Search for the cell housing the specified text and yield its (x, y) center coordinate. 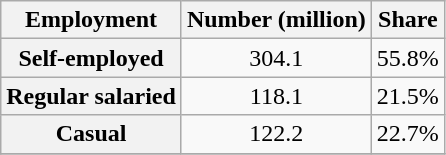
21.5% (408, 96)
22.7% (408, 134)
304.1 (276, 58)
122.2 (276, 134)
Number (million) (276, 20)
Casual (92, 134)
Share (408, 20)
Regular salaried (92, 96)
Employment (92, 20)
Self-employed (92, 58)
55.8% (408, 58)
118.1 (276, 96)
